Pinpoint the cell where the given text exists, returning its (X, Y) midpoint coordinate. 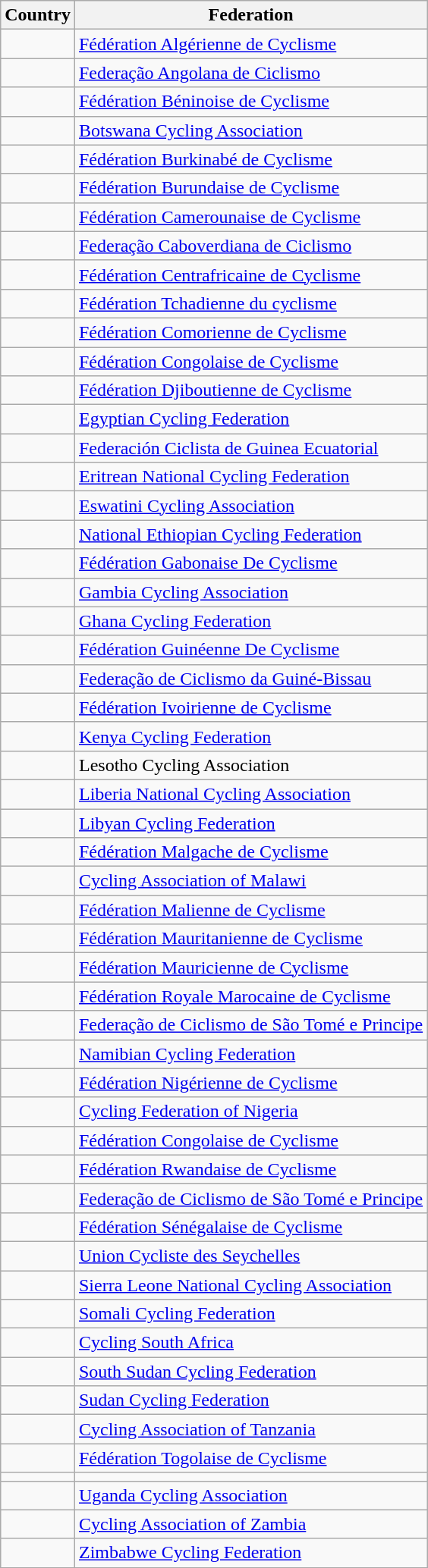
Cycling Association of Malawi (250, 881)
Fédération Malienne de Cyclisme (250, 910)
Sierra Leone National Cycling Association (250, 1285)
Libyan Cycling Federation (250, 823)
Fédération Guinéenne De Cyclisme (250, 650)
Gambia Cycling Association (250, 592)
Country (38, 15)
Fédération Togolaise de Cyclisme (250, 1458)
Fédération Mauricienne de Cyclisme (250, 967)
Fédération Nigérienne de Cyclisme (250, 1083)
Ghana Cycling Federation (250, 621)
Fédération Rwandaise de Cyclisme (250, 1169)
Cycling Association of Zambia (250, 1524)
Fédération Tchadienne du cyclisme (250, 303)
Fédération Burkinabé de Cyclisme (250, 159)
Fédération Béninoise de Cyclisme (250, 102)
Somali Cycling Federation (250, 1314)
Liberia National Cycling Association (250, 794)
Fédération Ivoirienne de Cyclisme (250, 707)
Zimbabwe Cycling Federation (250, 1553)
Botswana Cycling Association (250, 130)
Lesotho Cycling Association (250, 765)
Federação Caboverdiana de Ciclismo (250, 246)
Fédération Centrafricaine de Cyclisme (250, 274)
Uganda Cycling Association (250, 1495)
South Sudan Cycling Federation (250, 1372)
Eswatini Cycling Association (250, 506)
Egyptian Cycling Federation (250, 419)
Fédération Mauritanienne de Cyclisme (250, 939)
Fédération Sénégalaise de Cyclisme (250, 1227)
Fédération Djiboutienne de Cyclisme (250, 390)
Federação Angolana de Ciclismo (250, 73)
Fédération Gabonaise De Cyclisme (250, 563)
Cycling Association of Tanzania (250, 1429)
Fédération Algérienne de Cyclisme (250, 44)
Fédération Royale Marocaine de Cyclisme (250, 996)
Federação de Ciclismo da Guiné-Bissau (250, 679)
Eritrean National Cycling Federation (250, 477)
Fédération Burundaise de Cyclisme (250, 188)
Cycling Federation of Nigeria (250, 1112)
Sudan Cycling Federation (250, 1400)
Union Cycliste des Seychelles (250, 1256)
Fédération Comorienne de Cyclisme (250, 332)
Federación Ciclista de Guinea Ecuatorial (250, 448)
Federation (250, 15)
Cycling South Africa (250, 1343)
Fédération Malgache de Cyclisme (250, 852)
National Ethiopian Cycling Federation (250, 535)
Kenya Cycling Federation (250, 736)
Namibian Cycling Federation (250, 1054)
Fédération Camerounaise de Cyclisme (250, 217)
